From the cell containing the given text, extract its center point as [X, Y] coordinate. 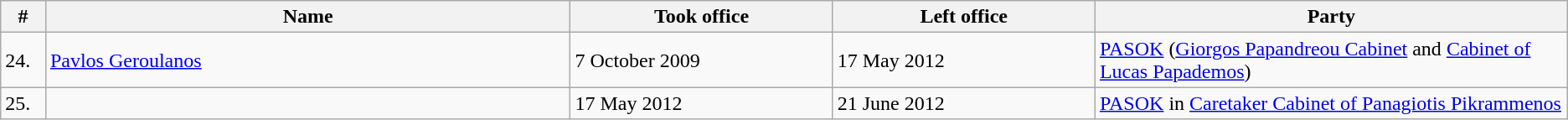
Pavlos Geroulanos [307, 60]
Party [1331, 17]
7 October 2009 [702, 60]
Name [307, 17]
21 June 2012 [963, 103]
24. [23, 60]
PASOK in Caretaker Cabinet of Panagiotis Pikrammenos [1331, 103]
# [23, 17]
PASOK (Giorgos Papandreou Cabinet and Cabinet of Lucas Papademos) [1331, 60]
Left office [963, 17]
Took office [702, 17]
25. [23, 103]
